Return [x, y] of the center of cell containing provided text 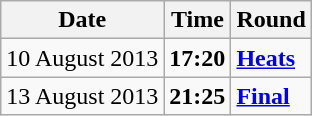
10 August 2013 [82, 58]
Heats [271, 58]
Final [271, 96]
Date [82, 20]
21:25 [198, 96]
Round [271, 20]
Time [198, 20]
13 August 2013 [82, 96]
17:20 [198, 58]
